Identify which cell holds the provided text, then report its [X, Y] central coordinate. 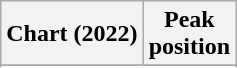
Peakposition [189, 34]
Chart (2022) [72, 34]
